Pinpoint the cell where the given text exists, returning its (X, Y) midpoint coordinate. 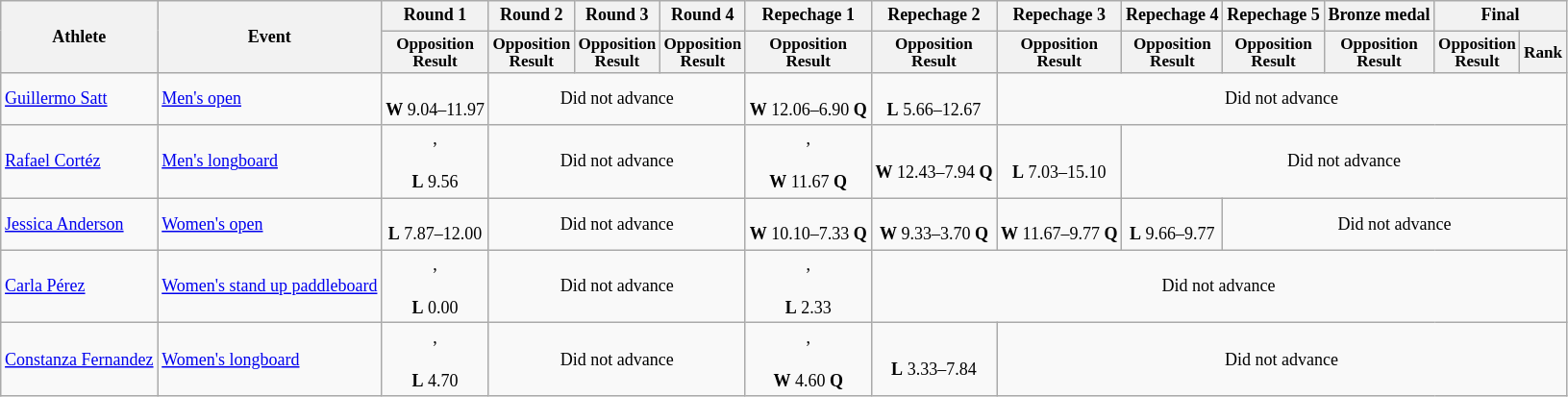
Repechage 3 (1059, 15)
L 5.66–12.67 (934, 99)
Guillermo Satt (79, 99)
Repechage 2 (934, 15)
,L 0.00 (436, 286)
W 12.43–7.94 Q (934, 161)
W 10.10–7.33 Q (808, 224)
Carla Pérez (79, 286)
Constanza Fernandez (79, 360)
,W 4.60 Q (808, 360)
W 9.04–11.97 (436, 99)
Men's longboard (269, 161)
Round 1 (436, 15)
Women's stand up paddleboard (269, 286)
W 11.67–9.77 Q (1059, 224)
Repechage 4 (1173, 15)
Round 3 (617, 15)
Rank (1543, 52)
L 3.33–7.84 (934, 360)
L 7.87–12.00 (436, 224)
,L 9.56 (436, 161)
Event (269, 37)
Rafael Cortéz (79, 161)
Bronze medal (1379, 15)
Women's longboard (269, 360)
L 9.66–9.77 (1173, 224)
,L 2.33 (808, 286)
Repechage 5 (1273, 15)
L 7.03–15.10 (1059, 161)
W 9.33–3.70 Q (934, 224)
Repechage 1 (808, 15)
Round 4 (702, 15)
,W 11.67 Q (808, 161)
,L 4.70 (436, 360)
Athlete (79, 37)
Round 2 (531, 15)
W 12.06–6.90 Q (808, 99)
Men's open (269, 99)
Jessica Anderson (79, 224)
Final (1500, 15)
Women's open (269, 224)
